Extract the [x, y] coordinate from the center of the cell holding the provided text.  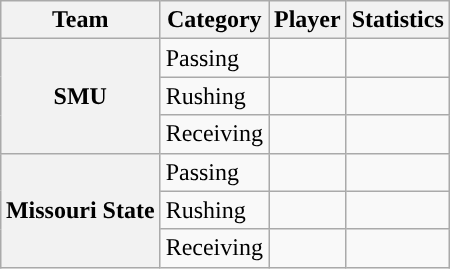
Team [80, 20]
SMU [80, 96]
Statistics [398, 20]
Category [214, 20]
Player [307, 20]
Missouri State [80, 210]
